Extract the [X, Y] coordinate from the center of the cell holding the provided text.  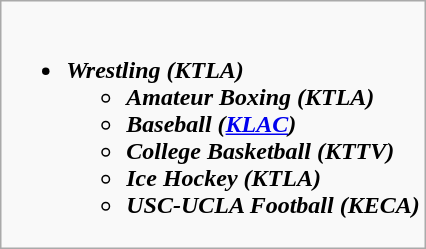
Wrestling (KTLA)Amateur Boxing (KTLA)Baseball (KLAC)College Basketball (KTTV)Ice Hockey (KTLA)USC-UCLA Football (KECA) [213, 125]
